Search for the cell housing the specified text and yield its [x, y] center coordinate. 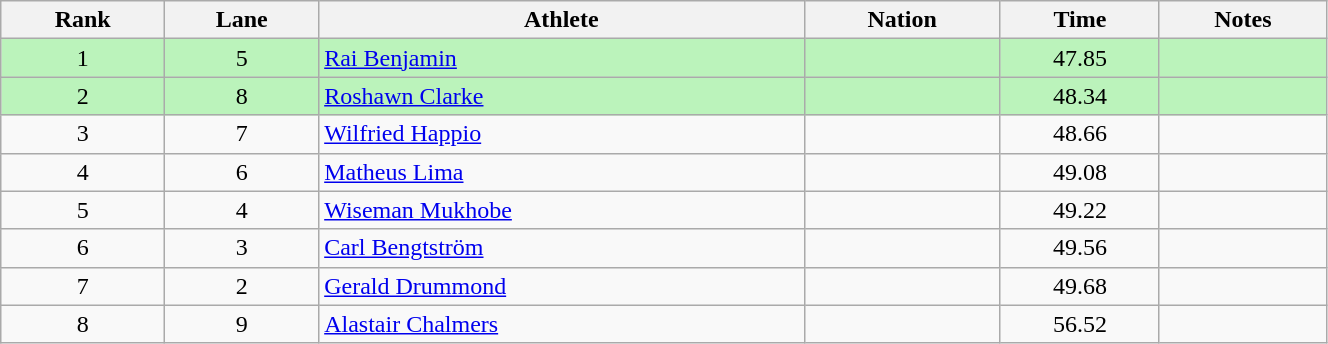
Athlete [562, 20]
Time [1080, 20]
Wilfried Happio [562, 134]
Carl Bengtström [562, 248]
Wiseman Mukhobe [562, 210]
Nation [902, 20]
48.34 [1080, 96]
Roshawn Clarke [562, 96]
Notes [1242, 20]
1 [83, 58]
47.85 [1080, 58]
49.68 [1080, 286]
48.66 [1080, 134]
Rai Benjamin [562, 58]
Alastair Chalmers [562, 324]
Gerald Drummond [562, 286]
Matheus Lima [562, 172]
56.52 [1080, 324]
49.22 [1080, 210]
9 [242, 324]
Lane [242, 20]
49.08 [1080, 172]
Rank [83, 20]
49.56 [1080, 248]
